Determine the [x, y] coordinate at the center of the cell enclosing the given text.  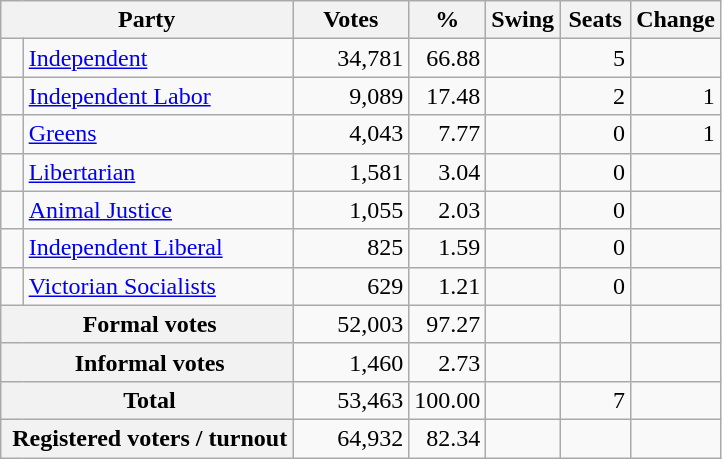
1,460 [351, 362]
66.88 [448, 58]
629 [351, 286]
2.03 [448, 210]
Independent Liberal [158, 248]
7.77 [448, 134]
Total [147, 400]
Informal votes [147, 362]
Change [676, 20]
1.59 [448, 248]
97.27 [448, 324]
Seats [596, 20]
1,055 [351, 210]
9,089 [351, 96]
Libertarian [158, 172]
1.21 [448, 286]
825 [351, 248]
2.73 [448, 362]
7 [596, 400]
82.34 [448, 438]
3.04 [448, 172]
4,043 [351, 134]
5 [596, 58]
Swing [523, 20]
Party [147, 20]
Animal Justice [158, 210]
100.00 [448, 400]
Independent Labor [158, 96]
Victorian Socialists [158, 286]
Formal votes [147, 324]
53,463 [351, 400]
% [448, 20]
2 [596, 96]
52,003 [351, 324]
17.48 [448, 96]
Registered voters / turnout [147, 438]
34,781 [351, 58]
Greens [158, 134]
Votes [351, 20]
1,581 [351, 172]
64,932 [351, 438]
Independent [158, 58]
